Identify which cell holds the provided text, then report its (x, y) central coordinate. 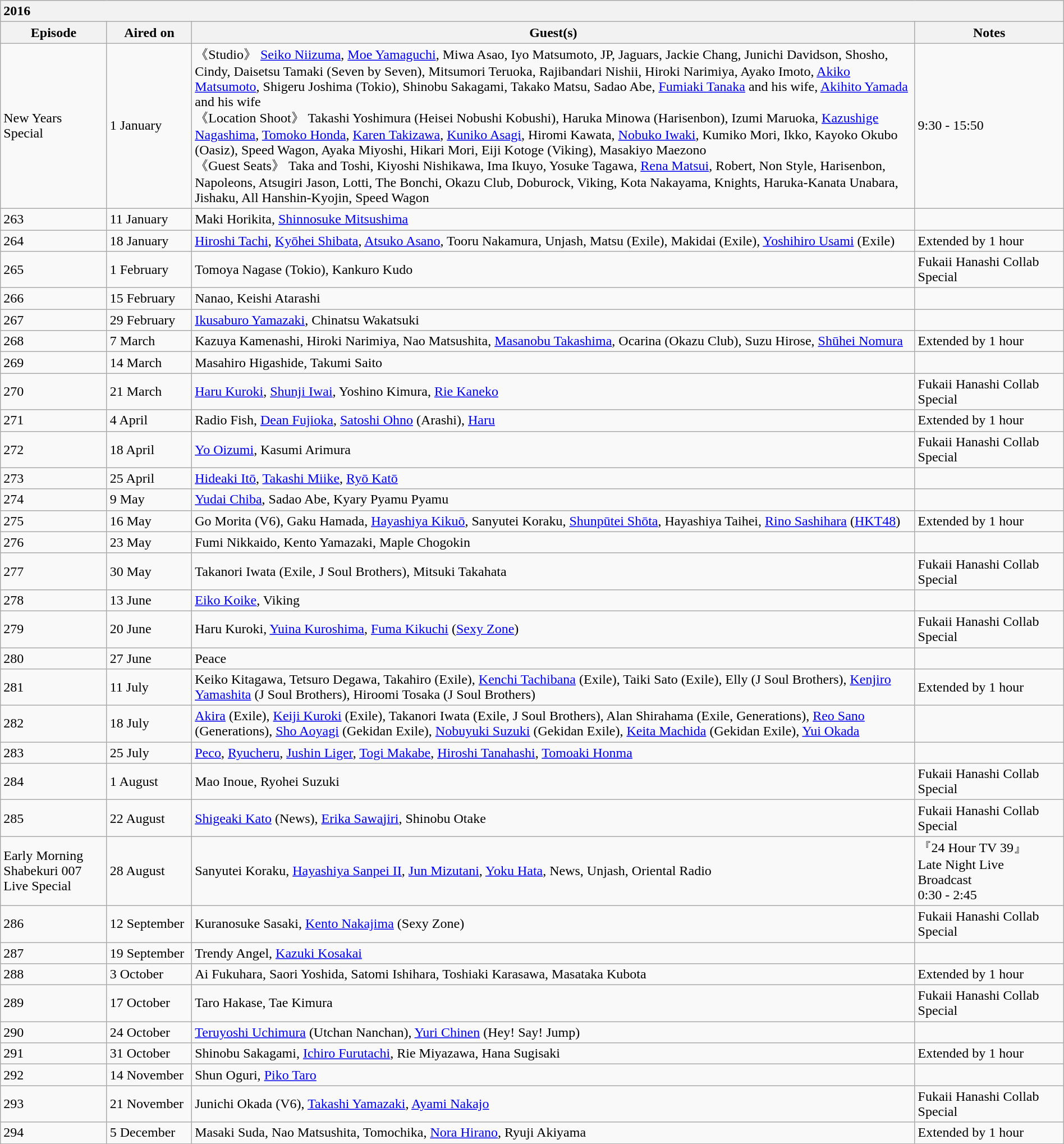
9:30 - 15:50 (989, 126)
31 October (149, 1054)
2016 (532, 11)
28 August (149, 871)
272 (54, 449)
1 August (149, 781)
264 (54, 241)
23 May (149, 542)
Trendy Angel, Kazuki Kosakai (553, 953)
15 February (149, 299)
Eiko Koike, Viking (553, 600)
Taro Hakase, Tae Kimura (553, 1004)
Haru Kuroki, Yuina Kuroshima, Fuma Kikuchi (Sexy Zone) (553, 629)
280 (54, 658)
Shun Oguri, Piko Taro (553, 1075)
Episode (54, 33)
25 July (149, 753)
279 (54, 629)
4 April (149, 420)
Masahiro Higashide, Takumi Saito (553, 363)
278 (54, 600)
Kuranosuke Sasaki, Kento Nakajima (Sexy Zone) (553, 924)
14 March (149, 363)
1 February (149, 269)
Kazuya Kamenashi, Hiroki Narimiya, Nao Matsushita, Masanobu Takashima, Ocarina (Okazu Club), Suzu Hirose, Shūhei Nomura (553, 341)
276 (54, 542)
Guest(s) (553, 33)
Mao Inoue, Ryohei Suzuki (553, 781)
Junichi Okada (V6), Takashi Yamazaki, Ayami Nakajo (553, 1104)
Aired on (149, 33)
1 January (149, 126)
20 June (149, 629)
275 (54, 521)
Go Morita (V6), Gaku Hamada, Hayashiya Kikuō, Sanyutei Koraku, Shunpūtei Shōta, Hayashiya Taihei, Rino Sashihara (HKT48) (553, 521)
Hiroshi Tachi, Kyōhei Shibata, Atsuko Asano, Tooru Nakamura, Unjash, Matsu (Exile), Makidai (Exile), Yoshihiro Usami (Exile) (553, 241)
288 (54, 974)
270 (54, 392)
286 (54, 924)
287 (54, 953)
Shinobu Sakagami, Ichiro Furutachi, Rie Miyazawa, Hana Sugisaki (553, 1054)
290 (54, 1032)
Haru Kuroki, Shunji Iwai, Yoshino Kimura, Rie Kaneko (553, 392)
Ikusaburo Yamazaki, Chinatsu Wakatsuki (553, 320)
13 June (149, 600)
5 December (149, 1133)
9 May (149, 500)
Nanao, Keishi Atarashi (553, 299)
Takanori Iwata (Exile, J Soul Brothers), Mitsuki Takahata (553, 571)
283 (54, 753)
Tomoya Nagase (Tokio), Kankuro Kudo (553, 269)
19 September (149, 953)
265 (54, 269)
7 March (149, 341)
3 October (149, 974)
282 (54, 724)
Fumi Nikkaido, Kento Yamazaki, Maple Chogokin (553, 542)
273 (54, 478)
21 March (149, 392)
269 (54, 363)
284 (54, 781)
21 November (149, 1104)
Maki Horikita, Shinnosuke Mitsushima (553, 219)
16 May (149, 521)
292 (54, 1075)
22 August (149, 818)
27 June (149, 658)
289 (54, 1004)
30 May (149, 571)
268 (54, 341)
Peace (553, 658)
Teruyoshi Uchimura (Utchan Nanchan), Yuri Chinen (Hey! Say! Jump) (553, 1032)
17 October (149, 1004)
277 (54, 571)
Yo Oizumi, Kasumi Arimura (553, 449)
274 (54, 500)
Yudai Chiba, Sadao Abe, Kyary Pyamu Pyamu (553, 500)
『24 Hour TV 39』Late Night Live Broadcast0:30 - 2:45 (989, 871)
293 (54, 1104)
294 (54, 1133)
Shigeaki Kato (News), Erika Sawajiri, Shinobu Otake (553, 818)
Hideaki Itō, Takashi Miike, Ryō Katō (553, 478)
266 (54, 299)
Radio Fish, Dean Fujioka, Satoshi Ohno (Arashi), Haru (553, 420)
271 (54, 420)
14 November (149, 1075)
285 (54, 818)
New Years Special (54, 126)
18 January (149, 241)
18 July (149, 724)
29 February (149, 320)
25 April (149, 478)
Early Morning Shabekuri 007 Live Special (54, 871)
11 January (149, 219)
24 October (149, 1032)
Peco, Ryucheru, Jushin Liger, Togi Makabe, Hiroshi Tanahashi, Tomoaki Honma (553, 753)
Ai Fukuhara, Saori Yoshida, Satomi Ishihara, Toshiaki Karasawa, Masataka Kubota (553, 974)
12 September (149, 924)
Sanyutei Koraku, Hayashiya Sanpei II, Jun Mizutani, Yoku Hata, News, Unjash, Oriental Radio (553, 871)
281 (54, 687)
267 (54, 320)
291 (54, 1054)
263 (54, 219)
11 July (149, 687)
18 April (149, 449)
Notes (989, 33)
Masaki Suda, Nao Matsushita, Tomochika, Nora Hirano, Ryuji Akiyama (553, 1133)
